Identify which cell holds the provided text, then report its [x, y] central coordinate. 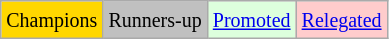
Promoted [252, 20]
Runners-up [155, 20]
Relegated [342, 20]
Champions [52, 20]
